Detect which cell encompasses the target text, then output its [x, y] center coordinate. 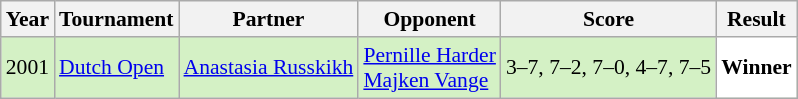
2001 [28, 68]
Year [28, 19]
Partner [269, 19]
Winner [756, 68]
Anastasia Russkikh [269, 68]
Score [608, 19]
3–7, 7–2, 7–0, 4–7, 7–5 [608, 68]
Result [756, 19]
Opponent [430, 19]
Dutch Open [116, 68]
Tournament [116, 19]
Pernille Harder Majken Vange [430, 68]
